Provide the (x, y) coordinate of the cell's center where the given text is located.  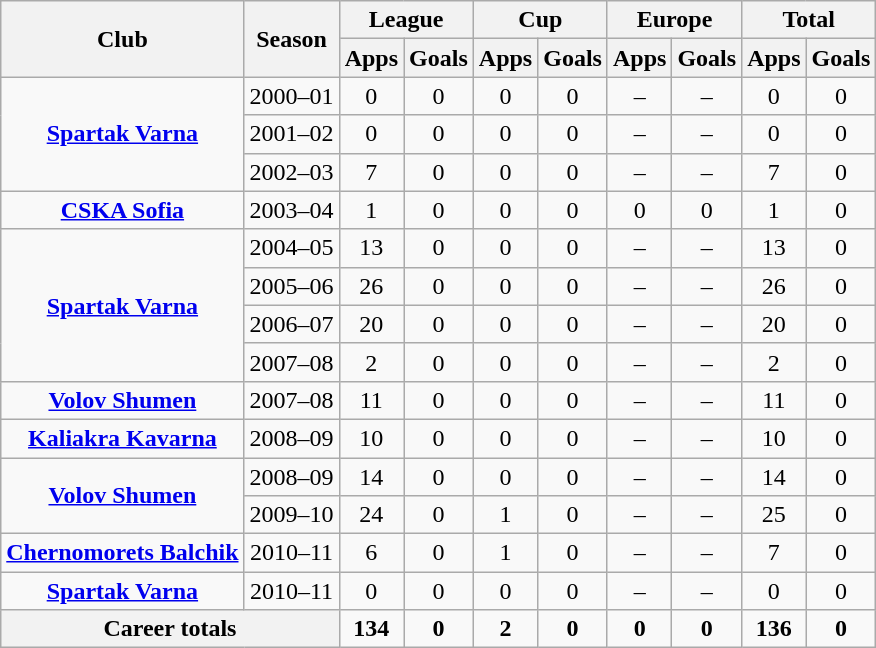
2003–04 (292, 210)
Europe (674, 20)
2009–10 (292, 515)
2005–06 (292, 286)
134 (371, 629)
25 (774, 515)
League (406, 20)
Kaliakra Kavarna (122, 438)
Total (809, 20)
2006–07 (292, 324)
Club (122, 39)
CSKA Sofia (122, 210)
2004–05 (292, 248)
2001–02 (292, 134)
24 (371, 515)
2000–01 (292, 96)
136 (774, 629)
Cup (540, 20)
2002–03 (292, 172)
Chernomorets Balchik (122, 553)
6 (371, 553)
Season (292, 39)
Career totals (170, 629)
